Search for the cell housing the specified text and yield its (x, y) center coordinate. 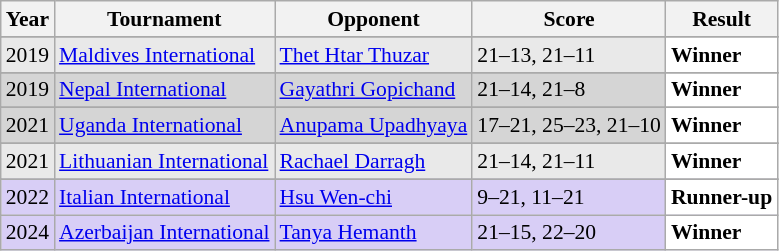
Lithuanian International (164, 162)
21–13, 21–11 (569, 55)
Hsu Wen-chi (374, 197)
21–15, 22–20 (569, 233)
Year (28, 19)
21–14, 21–11 (569, 162)
Maldives International (164, 55)
2024 (28, 233)
Anupama Upadhyaya (374, 126)
17–21, 25–23, 21–10 (569, 126)
Gayathri Gopichand (374, 90)
Runner-up (722, 197)
Score (569, 19)
Tournament (164, 19)
Rachael Darragh (374, 162)
Uganda International (164, 126)
2022 (28, 197)
21–14, 21–8 (569, 90)
9–21, 11–21 (569, 197)
Result (722, 19)
Tanya Hemanth (374, 233)
Azerbaijan International (164, 233)
Nepal International (164, 90)
Italian International (164, 197)
Opponent (374, 19)
Thet Htar Thuzar (374, 55)
